Provide the [x, y] coordinate of the cell's center where the given text is located.  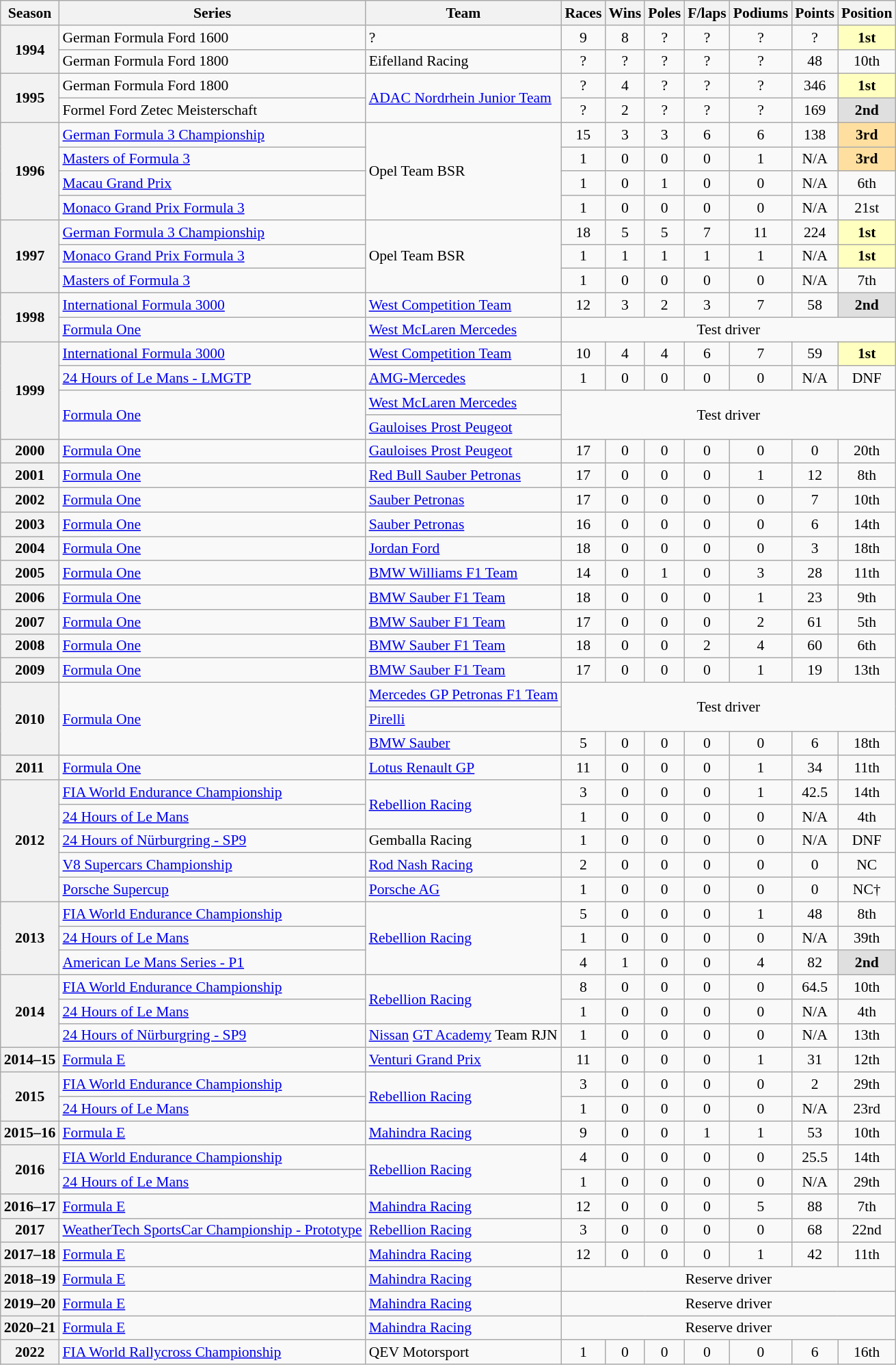
Formel Ford Zetec Meisterschaft [212, 111]
2017–18 [30, 1255]
2015–16 [30, 1133]
2022 [30, 1353]
25.5 [815, 1158]
Nissan GT Academy Team RJN [463, 1036]
88 [815, 1206]
23rd [867, 1109]
2011 [30, 768]
39th [867, 938]
61 [815, 622]
Porsche Supercup [212, 890]
NC [867, 865]
346 [815, 86]
16 [583, 524]
64.5 [815, 987]
9th [867, 597]
169 [815, 111]
2018–19 [30, 1280]
53 [815, 1133]
Porsche AG [463, 890]
Wins [625, 13]
Lotus Renault GP [463, 768]
Position [867, 13]
2001 [30, 476]
2016–17 [30, 1206]
WeatherTech SportsCar Championship - Prototype [212, 1230]
1998 [30, 317]
Team [463, 13]
Pirelli [463, 719]
2013 [30, 938]
1995 [30, 98]
2017 [30, 1230]
Series [212, 13]
Poles [664, 13]
14 [583, 573]
2002 [30, 500]
138 [815, 135]
V8 Supercars Championship [212, 865]
FIA World Rallycross Championship [212, 1353]
2010 [30, 719]
2015 [30, 1096]
Rod Nash Racing [463, 865]
QEV Motorsport [463, 1353]
2014–15 [30, 1060]
ADAC Nordrhein Junior Team [463, 98]
42.5 [815, 792]
10 [583, 354]
224 [815, 232]
34 [815, 768]
16th [867, 1353]
23 [815, 597]
42 [815, 1255]
2000 [30, 451]
F/laps [707, 13]
15 [583, 135]
31 [815, 1060]
American Le Mans Series - P1 [212, 963]
19 [815, 671]
Podiums [761, 13]
2006 [30, 597]
2014 [30, 1012]
Red Bull Sauber Petronas [463, 476]
5th [867, 622]
2003 [30, 524]
Venturi Grand Prix [463, 1060]
28 [815, 573]
2019–20 [30, 1303]
59 [815, 354]
Races [583, 13]
12th [867, 1060]
NC† [867, 890]
1999 [30, 390]
German Formula Ford 1600 [212, 38]
AMG-Mercedes [463, 379]
1994 [30, 49]
24 Hours of Le Mans - LMGTP [212, 379]
68 [815, 1230]
1996 [30, 171]
2008 [30, 646]
Jordan Ford [463, 549]
2005 [30, 573]
Season [30, 13]
21st [867, 208]
BMW Sauber [463, 744]
60 [815, 646]
2020–21 [30, 1328]
2004 [30, 549]
2007 [30, 622]
20th [867, 451]
Macau Grand Prix [212, 184]
2009 [30, 671]
2016 [30, 1170]
22nd [867, 1230]
Eifelland Racing [463, 62]
58 [815, 306]
Gemballa Racing [463, 841]
BMW Williams F1 Team [463, 573]
Mercedes GP Petronas F1 Team [463, 695]
Points [815, 13]
2012 [30, 841]
1997 [30, 257]
82 [815, 963]
